Detect which cell encompasses the target text, then output its [X, Y] center coordinate. 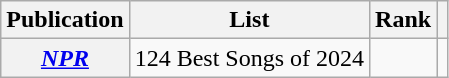
Rank [404, 20]
124 Best Songs of 2024 [249, 58]
NPR [65, 58]
Publication [65, 20]
List [249, 20]
